From the cell containing the given text, extract its center point as (x, y) coordinate. 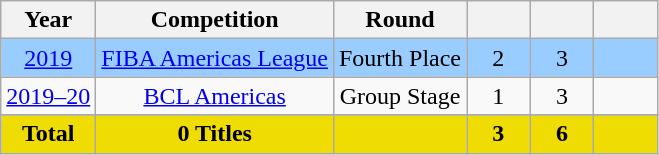
Competition (215, 20)
Total (48, 134)
2019–20 (48, 96)
2019 (48, 58)
0 Titles (215, 134)
1 (499, 96)
FIBA Americas League (215, 58)
Round (400, 20)
Year (48, 20)
2 (499, 58)
6 (562, 134)
BCL Americas (215, 96)
Group Stage (400, 96)
Fourth Place (400, 58)
